Return the [x, y] coordinate for the center point of the cell that contains the specified text.  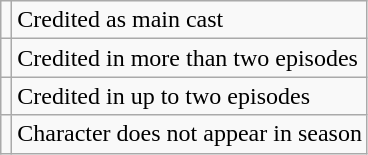
Credited in more than two episodes [190, 58]
Credited in up to two episodes [190, 96]
Credited as main cast [190, 20]
Character does not appear in season [190, 134]
